Determine the (x, y) coordinate at the center of the cell enclosing the given text.  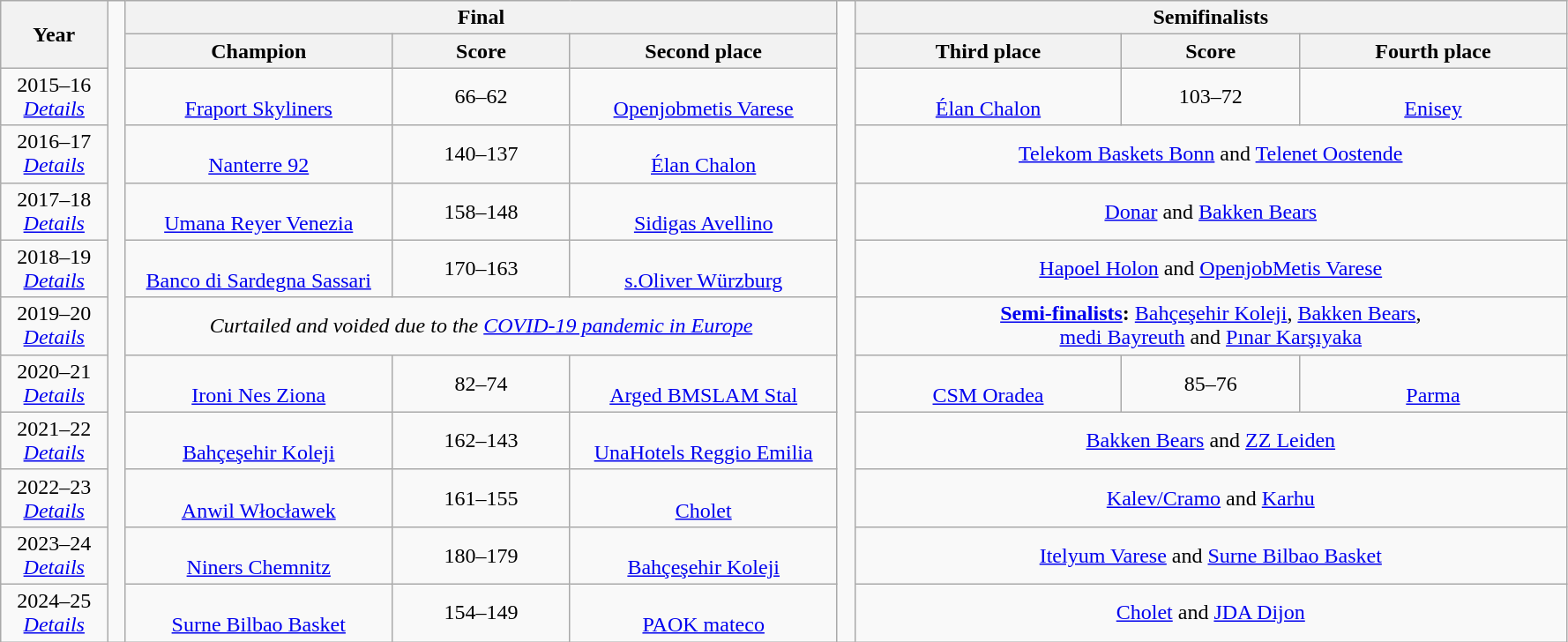
158–148 (482, 212)
2016–17Details (55, 153)
140–137 (482, 153)
Banco di Sardegna Sassari (259, 268)
Third place (988, 51)
170–163 (482, 268)
Nanterre 92 (259, 153)
2021–22Details (55, 441)
Second place (704, 51)
2018–19Details (55, 268)
Champion (259, 51)
Kalev/Cramo and Karhu (1210, 497)
PAOK mateco (704, 612)
Enisey (1434, 97)
Niners Chemnitz (259, 556)
161–155 (482, 497)
Hapoel Holon and OpenjobMetis Varese (1210, 268)
CSM Oradea (988, 383)
Year (55, 34)
2015–16Details (55, 97)
103–72 (1211, 97)
Telekom Baskets Bonn and Telenet Oostende (1210, 153)
Cholet and JDA Dijon (1210, 612)
82–74 (482, 383)
Curtailed and voided due to the COVID-19 pandemic in Europe (482, 326)
2022–23Details (55, 497)
2024–25Details (55, 612)
Fourth place (1434, 51)
Parma (1434, 383)
Surne Bilbao Basket (259, 612)
UnaHotels Reggio Emilia (704, 441)
154–149 (482, 612)
2019–20Details (55, 326)
162–143 (482, 441)
180–179 (482, 556)
66–62 (482, 97)
Fraport Skyliners (259, 97)
2017–18Details (55, 212)
85–76 (1211, 383)
2020–21Details (55, 383)
2023–24Details (55, 556)
Sidigas Avellino (704, 212)
Cholet (704, 497)
Umana Reyer Venezia (259, 212)
Donar and Bakken Bears (1210, 212)
Anwil Włocławek (259, 497)
Itelyum Varese and Surne Bilbao Basket (1210, 556)
Final (482, 18)
Semi-finalists: Bahçeşehir Koleji, Bakken Bears, medi Bayreuth and Pınar Karşıyaka (1210, 326)
Openjobmetis Varese (704, 97)
Ironi Nes Ziona (259, 383)
Arged BMSLAM Stal (704, 383)
s.Oliver Würzburg (704, 268)
Bakken Bears and ZZ Leiden (1210, 441)
Semifinalists (1210, 18)
